Pinpoint the cell where the given text exists, returning its (x, y) midpoint coordinate. 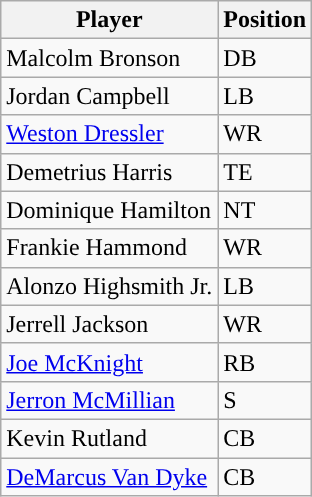
Jerrell Jackson (110, 324)
Malcolm Bronson (110, 58)
Joe McKnight (110, 362)
Player (110, 20)
RB (265, 362)
Dominique Hamilton (110, 210)
Weston Dressler (110, 134)
TE (265, 172)
Kevin Rutland (110, 438)
Jordan Campbell (110, 96)
S (265, 400)
Alonzo Highsmith Jr. (110, 286)
NT (265, 210)
Jerron McMillian (110, 400)
DeMarcus Van Dyke (110, 477)
DB (265, 58)
Demetrius Harris (110, 172)
Frankie Hammond (110, 248)
Position (265, 20)
